Provide the [X, Y] coordinate of the cell's center where the given text is located.  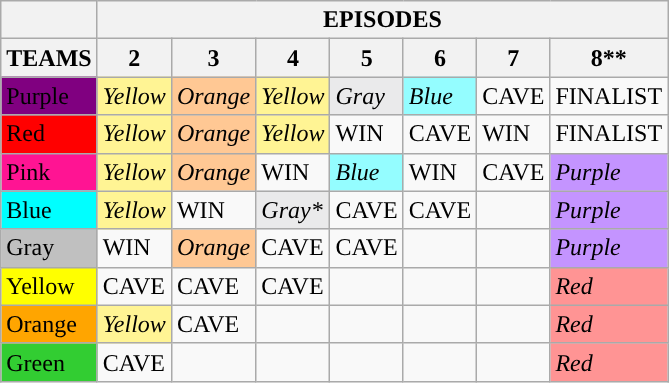
5 [366, 58]
2 [134, 58]
6 [440, 58]
4 [293, 58]
8** [609, 58]
Pink [49, 172]
Green [49, 362]
7 [514, 58]
TEAMS [49, 58]
Gray* [293, 210]
3 [213, 58]
EPISODES [382, 20]
